Determine the (X, Y) coordinate at the center of the cell enclosing the given text.  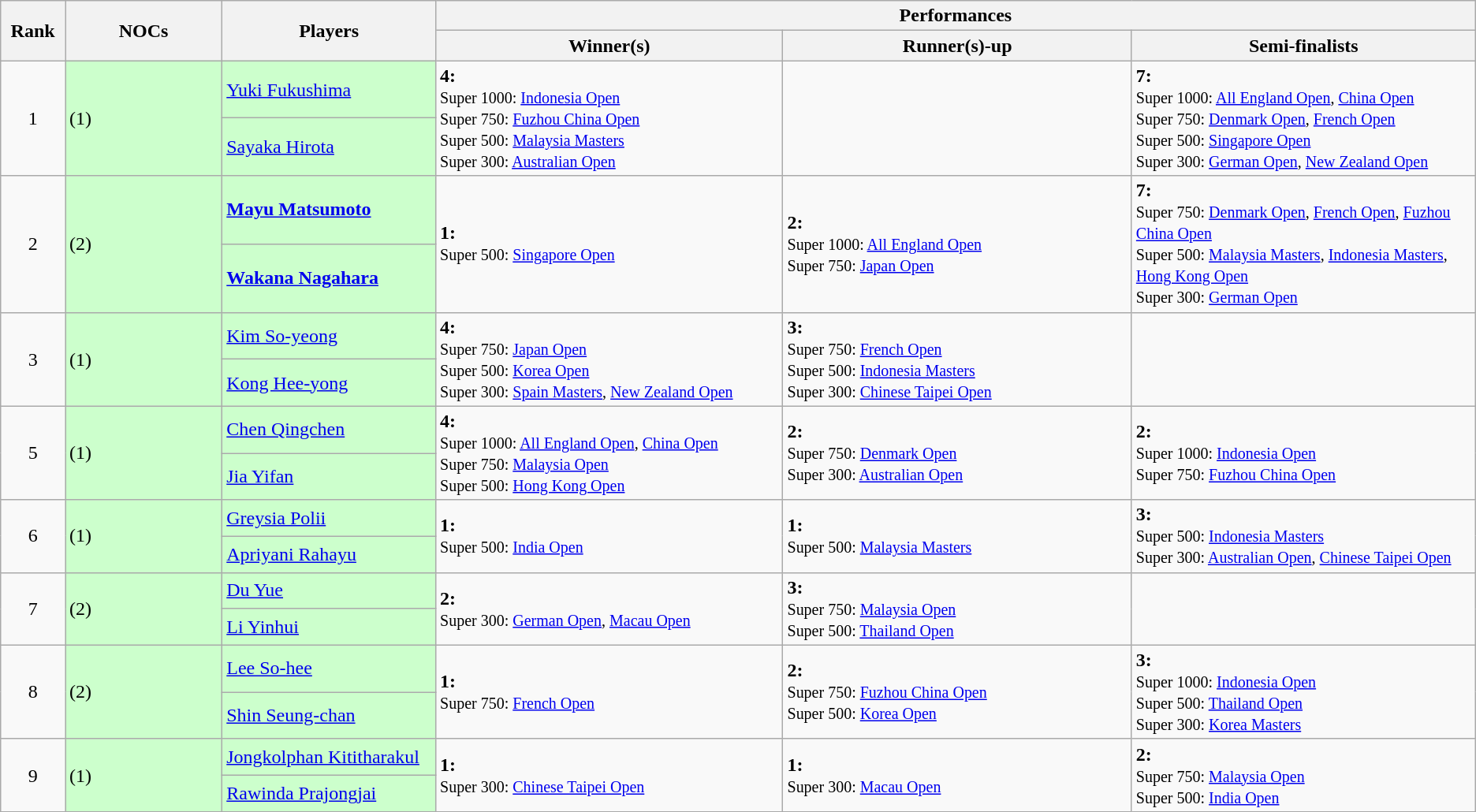
1:Super 300: Chinese Taipei Open (609, 775)
NOCs (143, 31)
3 (33, 359)
8 (33, 692)
3:Super 1000: Indonesia OpenSuper 500: Thailand Open Super 300: Korea Masters (1303, 692)
Jongkolphan Kititharakul (330, 757)
2:Super 750: Malaysia OpenSuper 500: India Open (1303, 775)
Du Yue (330, 590)
Players (330, 31)
2:Super 300: German Open, Macau Open (609, 609)
3:Super 750: Malaysia OpenSuper 500: Thailand Open (957, 609)
2:Super 750: Fuzhou China OpenSuper 500: Korea Open (957, 692)
Runner(s)-up (957, 46)
Performances (956, 16)
Wakana Nagahara (330, 277)
Semi-finalists (1303, 46)
4:Super 1000: All England Open, China OpenSuper 750: Malaysia OpenSuper 500: Hong Kong Open (609, 453)
Rank (33, 31)
Greysia Polii (330, 518)
2:Super 1000: Indonesia OpenSuper 750: Fuzhou China Open (1303, 453)
1 (33, 118)
1:Super 750: French Open (609, 692)
2:Super 1000: All England OpenSuper 750: Japan Open (957, 244)
Shin Seung-chan (330, 716)
Lee So-hee (330, 669)
2 (33, 244)
1:Super 500: Singapore Open (609, 244)
Rawinda Prajongjai (330, 793)
9 (33, 775)
Apriyani Rahayu (330, 554)
1:Super 300: Macau Open (957, 775)
Winner(s) (609, 46)
7:Super 1000: All England Open, China OpenSuper 750: Denmark Open, French OpenSuper 500: Singapore OpenSuper 300: German Open, New Zealand Open (1303, 118)
Kong Hee-yong (330, 383)
3:Super 500: Indonesia MastersSuper 300: Australian Open, Chinese Taipei Open (1303, 536)
7 (33, 609)
Jia Yifan (330, 477)
3:Super 750: French OpenSuper 500: Indonesia MastersSuper 300: Chinese Taipei Open (957, 359)
7:Super 750: Denmark Open, French Open, Fuzhou China OpenSuper 500: Malaysia Masters, Indonesia Masters, Hong Kong OpenSuper 300: German Open (1303, 244)
Kim So-yeong (330, 336)
1:Super 500: India Open (609, 536)
1:Super 500: Malaysia Masters (957, 536)
Li Yinhui (330, 627)
4:Super 1000: Indonesia OpenSuper 750: Fuzhou China OpenSuper 500: Malaysia MastersSuper 300: Australian Open (609, 118)
Sayaka Hirota (330, 147)
2:Super 750: Denmark OpenSuper 300: Australian Open (957, 453)
4:Super 750: Japan OpenSuper 500: Korea OpenSuper 300: Spain Masters, New Zealand Open (609, 359)
6 (33, 536)
Chen Qingchen (330, 430)
Mayu Matsumoto (330, 210)
5 (33, 453)
Yuki Fukushima (330, 90)
